Return the (X, Y) coordinate for the center point of the cell that contains the specified text.  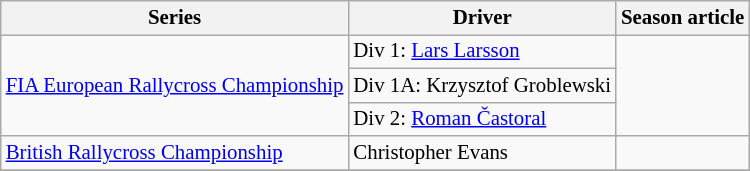
Driver (482, 18)
Season article (682, 18)
Div 1: Lars Larsson (482, 51)
FIA European Rallycross Championship (175, 85)
British Rallycross Championship (175, 153)
Div 2: Roman Častoral (482, 119)
Christopher Evans (482, 153)
Series (175, 18)
Div 1A: Krzysztof Groblewski (482, 85)
